Identify which cell holds the provided text, then report its [X, Y] central coordinate. 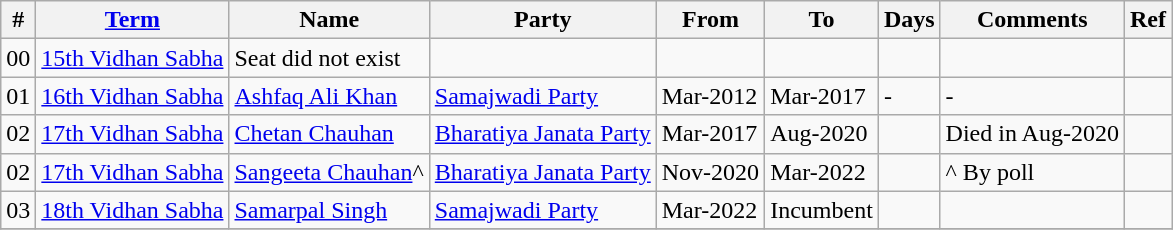
18th Vidhan Sabha [132, 210]
Seat did not exist [329, 58]
00 [18, 58]
Days [909, 20]
Ref [1148, 20]
Sangeeta Chauhan^ [329, 172]
Ashfaq Ali Khan [329, 96]
01 [18, 96]
From [710, 20]
Aug-2020 [822, 134]
Died in Aug-2020 [1032, 134]
Incumbent [822, 210]
Mar-2012 [710, 96]
Name [329, 20]
Nov-2020 [710, 172]
15th Vidhan Sabha [132, 58]
Comments [1032, 20]
Chetan Chauhan [329, 134]
16th Vidhan Sabha [132, 96]
Term [132, 20]
03 [18, 210]
To [822, 20]
Samarpal Singh [329, 210]
^ By poll [1032, 172]
# [18, 20]
Party [542, 20]
